Return the [x, y] coordinate for the center point of the cell that contains the specified text.  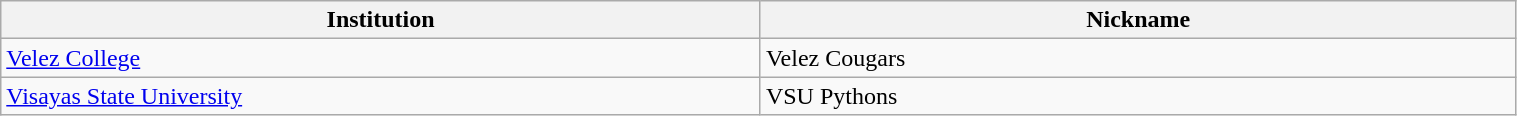
VSU Pythons [1138, 96]
Nickname [1138, 20]
Visayas State University [381, 96]
Velez Cougars [1138, 58]
Velez College [381, 58]
Institution [381, 20]
